Extract the (X, Y) coordinate from the center of the cell holding the provided text.  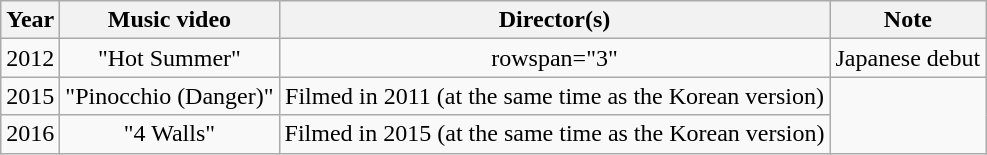
2015 (30, 96)
Director(s) (554, 20)
2016 (30, 134)
Note (908, 20)
Music video (170, 20)
"Pinocchio (Danger)" (170, 96)
Filmed in 2015 (at the same time as the Korean version) (554, 134)
"4 Walls" (170, 134)
"Hot Summer" (170, 58)
Filmed in 2011 (at the same time as the Korean version) (554, 96)
Japanese debut (908, 58)
Year (30, 20)
2012 (30, 58)
rowspan="3" (554, 58)
